Search for the cell housing the specified text and yield its [x, y] center coordinate. 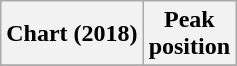
Peakposition [189, 34]
Chart (2018) [72, 34]
